Pinpoint the cell where the given text exists, returning its [X, Y] midpoint coordinate. 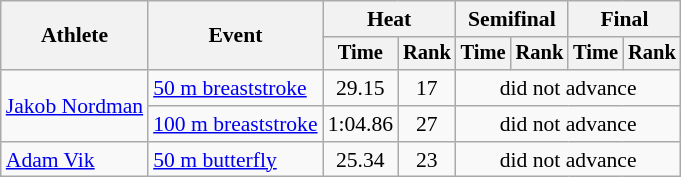
29.15 [360, 88]
Heat [390, 19]
27 [427, 124]
Athlete [74, 36]
Event [235, 36]
100 m breaststroke [235, 124]
50 m breaststroke [235, 88]
17 [427, 88]
1:04.86 [360, 124]
Semifinal [512, 19]
Final [624, 19]
Jakob Nordman [74, 106]
